Determine the (X, Y) coordinate at the center of the cell enclosing the given text.  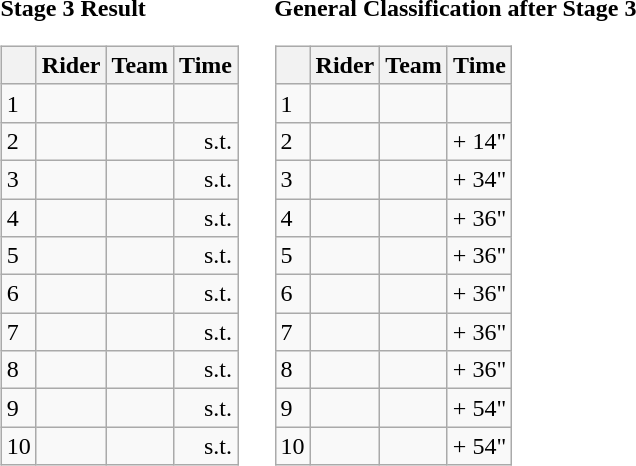
+ 34" (479, 179)
+ 14" (479, 141)
